Search for the cell housing the specified text and yield its [x, y] center coordinate. 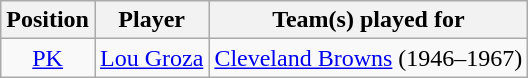
PK [48, 58]
Cleveland Browns (1946–1967) [368, 58]
Position [48, 20]
Lou Groza [151, 58]
Player [151, 20]
Team(s) played for [368, 20]
